Pinpoint the cell where the given text exists, returning its (X, Y) midpoint coordinate. 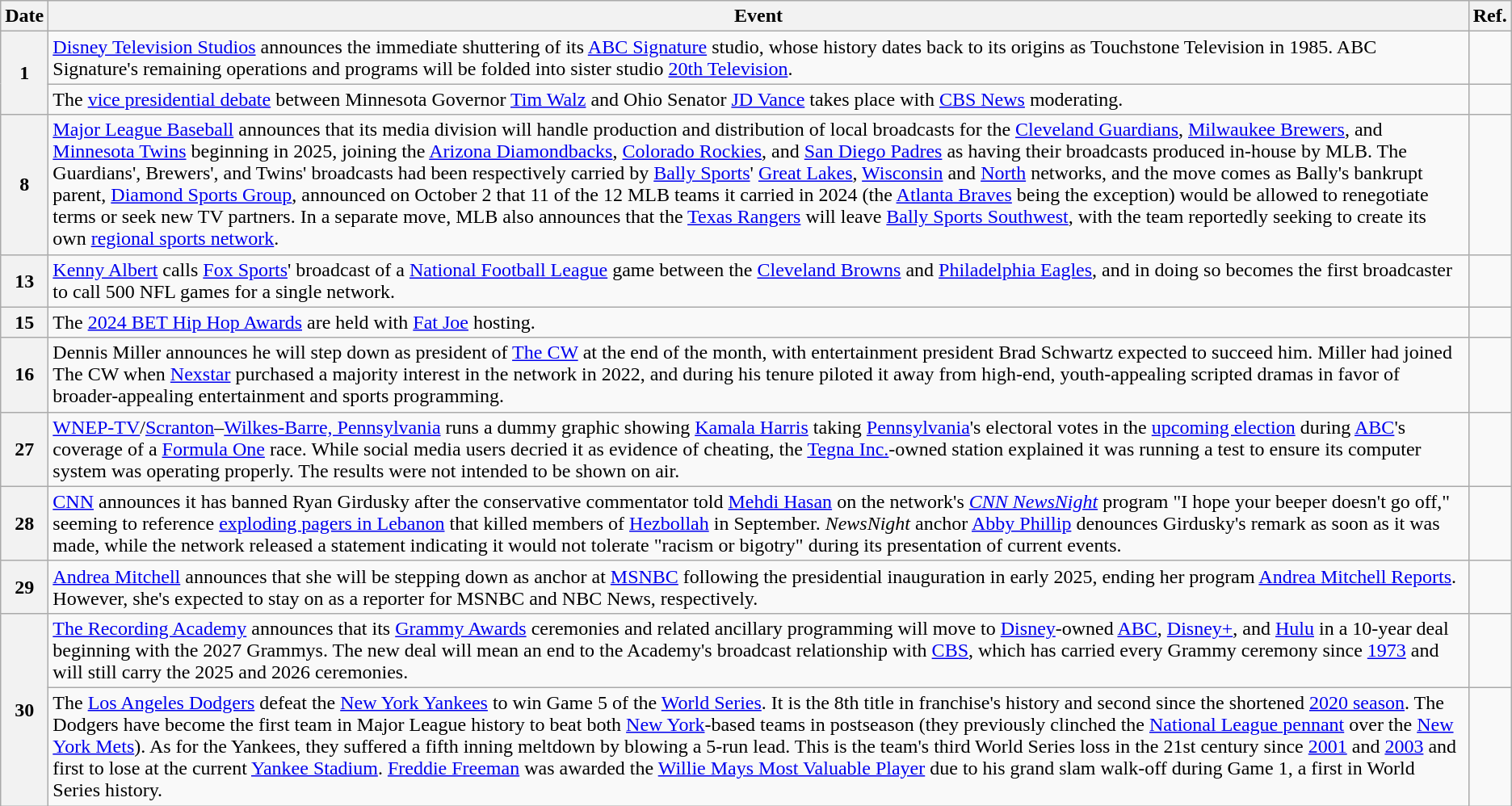
13 (24, 281)
29 (24, 586)
1 (24, 73)
The vice presidential debate between Minnesota Governor Tim Walz and Ohio Senator JD Vance takes place with CBS News moderating. (758, 99)
28 (24, 523)
8 (24, 184)
27 (24, 449)
Ref. (1489, 16)
Date (24, 16)
15 (24, 322)
16 (24, 375)
Event (758, 16)
30 (24, 709)
The 2024 BET Hip Hop Awards are held with Fat Joe hosting. (758, 322)
